Search for the cell housing the specified text and yield its (X, Y) center coordinate. 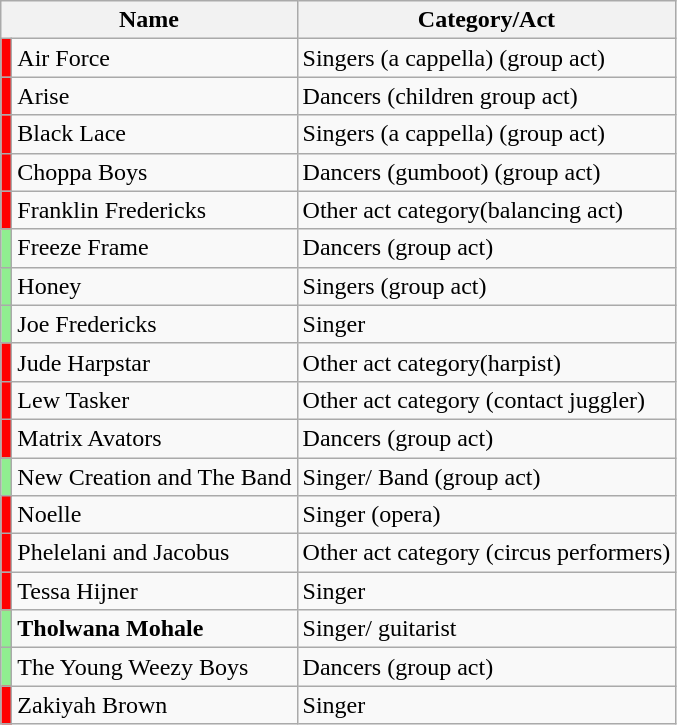
Lew Tasker (154, 400)
Dancers (gumboot) (group act) (486, 172)
Singer/ guitarist (486, 629)
Matrix Avators (154, 438)
Tessa Hijner (154, 591)
Other act category(harpist) (486, 362)
Franklin Fredericks (154, 210)
Air Force (154, 58)
Arise (154, 96)
Dancers (children group act) (486, 96)
Other act category (contact juggler) (486, 400)
Black Lace (154, 134)
Honey (154, 286)
Jude Harpstar (154, 362)
Singer/ Band (group act) (486, 477)
Phelelani and Jacobus (154, 553)
Tholwana Mohale (154, 629)
Singer (opera) (486, 515)
Other act category (circus performers) (486, 553)
Singers (group act) (486, 286)
Category/Act (486, 20)
Choppa Boys (154, 172)
Other act category(balancing act) (486, 210)
Joe Fredericks (154, 324)
New Creation and The Band (154, 477)
Name (149, 20)
Zakiyah Brown (154, 705)
Noelle (154, 515)
Freeze Frame (154, 248)
The Young Weezy Boys (154, 667)
